From the cell containing the given text, extract its center point as (X, Y) coordinate. 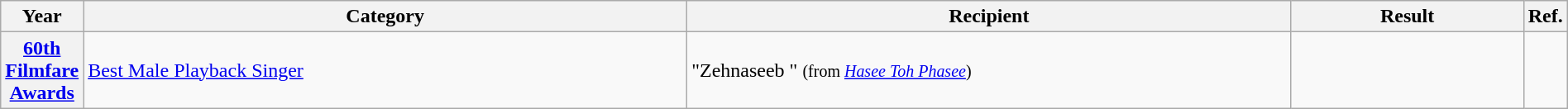
Category (385, 17)
Result (1408, 17)
Year (42, 17)
60th Filmfare Awards (42, 70)
Ref. (1545, 17)
Recipient (989, 17)
Best Male Playback Singer (385, 70)
"Zehnaseeb " (from Hasee Toh Phasee) (989, 70)
